From the cell containing the given text, extract its center point as (X, Y) coordinate. 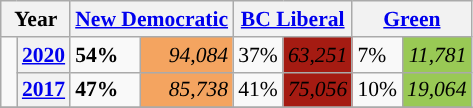
19,064 (436, 90)
BC Liberal (292, 19)
54% (106, 55)
63,251 (318, 55)
11,781 (436, 55)
37% (258, 55)
2020 (44, 55)
75,056 (318, 90)
47% (106, 90)
41% (258, 90)
7% (377, 55)
94,084 (187, 55)
2017 (44, 90)
85,738 (187, 90)
Year (36, 19)
New Democratic (152, 19)
10% (377, 90)
Green (412, 19)
